From the cell containing the given text, extract its center point as (X, Y) coordinate. 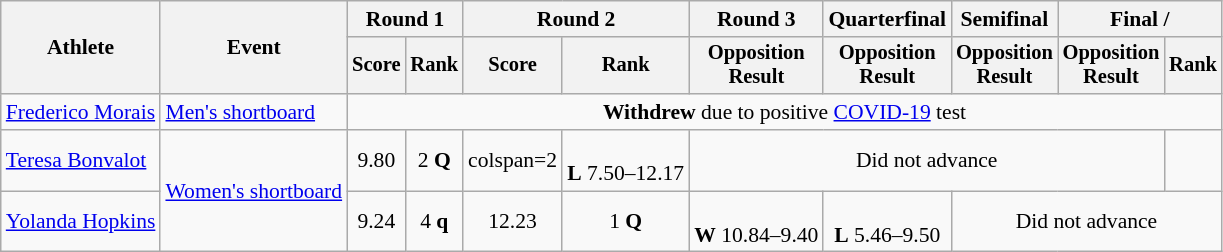
12.23 (512, 222)
L 5.46–9.50 (887, 222)
Yolanda Hopkins (81, 222)
W 10.84–9.40 (756, 222)
9.80 (376, 160)
Withdrew due to positive COVID-19 test (784, 112)
Event (254, 48)
4 q (434, 222)
Quarterfinal (887, 19)
Frederico Morais (81, 112)
Round 2 (576, 19)
1 Q (626, 222)
L 7.50–12.17 (626, 160)
Round 1 (405, 19)
Women's shortboard (254, 191)
Athlete (81, 48)
Round 3 (756, 19)
Semifinal (1004, 19)
Men's shortboard (254, 112)
Final / (1140, 19)
Teresa Bonvalot (81, 160)
2 Q (434, 160)
9.24 (376, 222)
colspan=2 (512, 160)
